Pinpoint the cell where the given text exists, returning its [X, Y] midpoint coordinate. 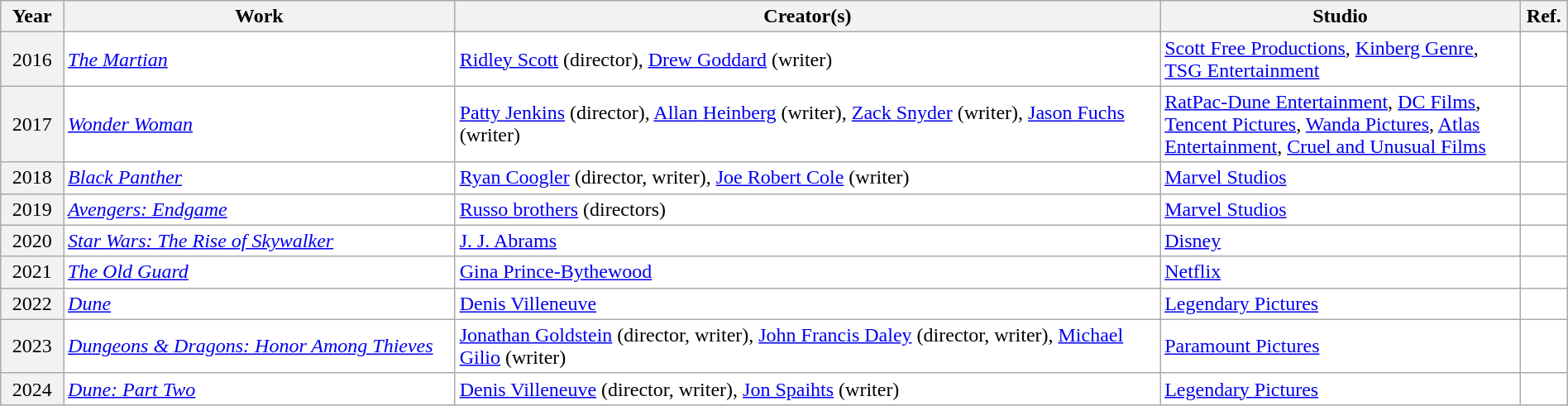
Dune [260, 303]
Avengers: Endgame [260, 209]
Black Panther [260, 178]
Russo brothers (directors) [807, 209]
2018 [32, 178]
Ryan Coogler (director, writer), Joe Robert Cole (writer) [807, 178]
Wonder Woman [260, 124]
Gina Prince-Bythewood [807, 272]
Work [260, 17]
Dungeons & Dragons: Honor Among Thieves [260, 346]
Year [32, 17]
Ridley Scott (director), Drew Goddard (writer) [807, 60]
Denis Villeneuve [807, 303]
2024 [32, 389]
Star Wars: The Rise of Skywalker [260, 241]
Paramount Pictures [1341, 346]
2017 [32, 124]
Scott Free Productions, Kinberg Genre, TSG Entertainment [1341, 60]
2021 [32, 272]
Netflix [1341, 272]
2022 [32, 303]
Denis Villeneuve (director, writer), Jon Spaihts (writer) [807, 389]
J. J. Abrams [807, 241]
The Martian [260, 60]
Patty Jenkins (director), Allan Heinberg (writer), Zack Snyder (writer), Jason Fuchs (writer) [807, 124]
2016 [32, 60]
Studio [1341, 17]
2020 [32, 241]
2019 [32, 209]
The Old Guard [260, 272]
Ref. [1543, 17]
Dune: Part Two [260, 389]
RatPac-Dune Entertainment, DC Films, Tencent Pictures, Wanda Pictures, Atlas Entertainment, Cruel and Unusual Films [1341, 124]
Disney [1341, 241]
2023 [32, 346]
Jonathan Goldstein (director, writer), John Francis Daley (director, writer), Michael Gilio (writer) [807, 346]
Creator(s) [807, 17]
